Scan for the cell matching the given text and deliver its [x, y] coordinate at center. 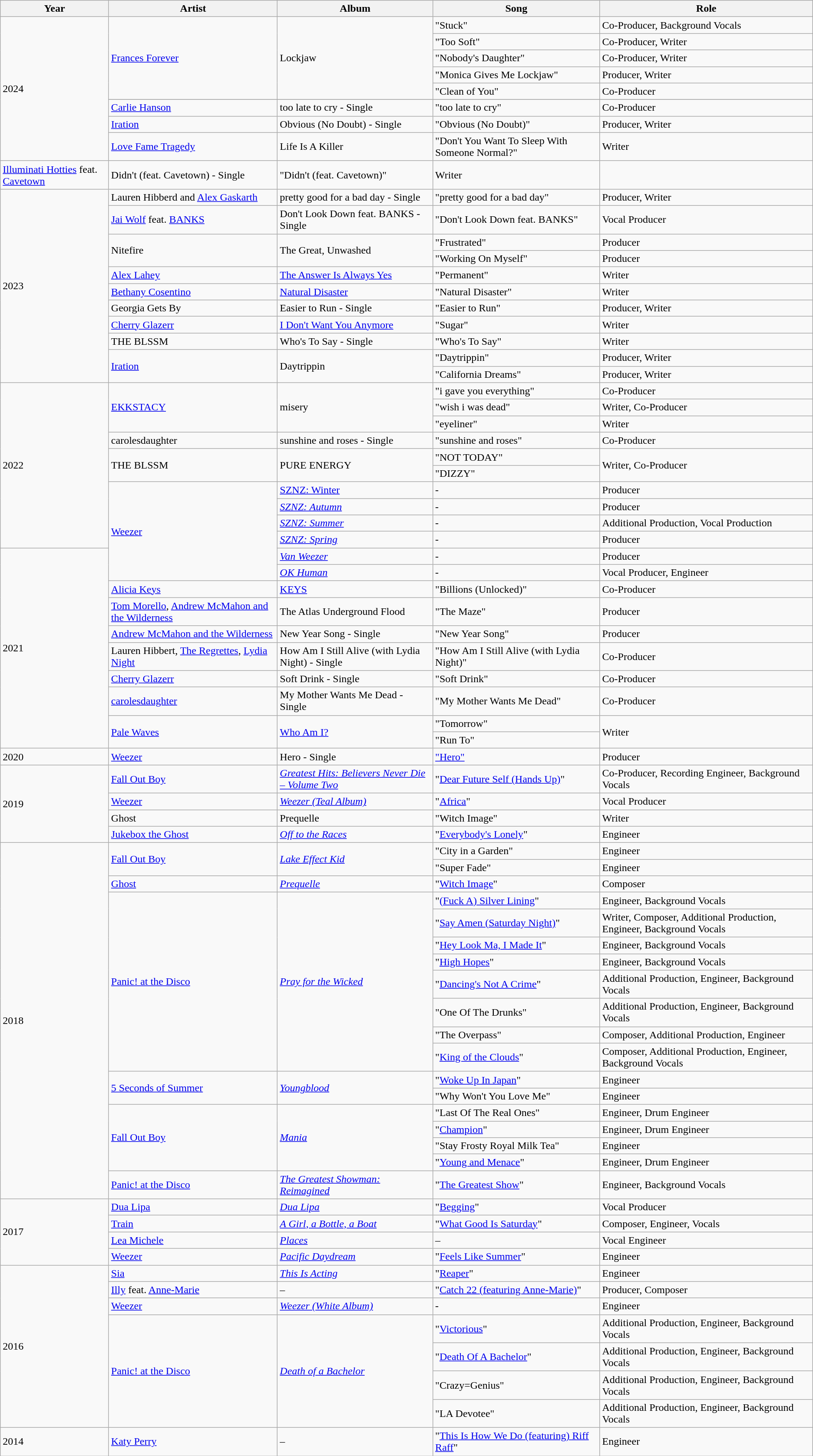
Death of a Bachelor [355, 1371]
Lake Effect Kid [355, 859]
Daytrippin [355, 366]
5 Seconds of Summer [193, 1088]
"Last Of The Real Ones" [516, 1113]
misery [355, 407]
Nitefire [193, 250]
Lauren Hibberd and Alex Gaskarth [193, 197]
Sia [193, 1273]
Jukebox the Ghost [193, 835]
"Super Fade" [516, 868]
"Begging" [516, 1207]
"California Dreams" [516, 374]
Obvious (No Doubt) - Single [355, 124]
"Champion" [516, 1129]
"Working On Myself" [516, 259]
Don't Look Down feat. BANKS - Single [355, 220]
"Obvious (No Doubt)" [516, 124]
"Say Amen (Saturday Night)" [516, 923]
"Too Soft" [516, 42]
"Everybody's Lonely" [516, 835]
"This Is How We Do (featuring) Riff Raff" [516, 1442]
Natural Disaster [355, 292]
Weezer (Teal Album) [355, 801]
"Dancing's Not A Crime" [516, 984]
SZNZ: Winter [355, 490]
Alicia Keys [193, 589]
Greatest Hits: Believers Never Die – Volume Two [355, 779]
Off to the Races [355, 835]
"Run To" [516, 740]
2017 [55, 1232]
Song [516, 9]
Georgia Gets By [193, 308]
PURE ENERGY [355, 465]
Composer, Engineer, Vocals [706, 1224]
Train [193, 1224]
"too late to cry" [516, 108]
"Crazy=Genius" [516, 1385]
Love Fame Tragedy [193, 147]
2018 [55, 1021]
Pale Waves [193, 732]
"Permanent" [516, 275]
The Great, Unwashed [355, 250]
"eyeliner" [516, 424]
SZNZ: Spring [355, 540]
too late to cry - Single [355, 108]
"wish i was dead" [516, 407]
2022 [55, 466]
"Victorious" [516, 1329]
Carlie Hanson [193, 108]
How Am I Still Alive (with Lydia Night) - Single [355, 657]
"Woke Up In Japan" [516, 1080]
pretty good for a bad day - Single [355, 197]
Producer, Composer [706, 1290]
Katy Perry [193, 1442]
Van Weezer [355, 556]
KEYS [355, 589]
OK Human [355, 573]
"Reaper" [516, 1273]
Composer [706, 884]
The Answer Is Always Yes [355, 275]
New Year Song - Single [355, 634]
"The Maze" [516, 611]
"Soft Drink" [516, 679]
SZNZ: Summer [355, 523]
Artist [193, 9]
Pray for the Wicked [355, 982]
The Greatest Showman: Reimagined [355, 1185]
2021 [55, 648]
"Stuck" [516, 25]
Tom Morello, Andrew McMahon and the Wilderness [193, 611]
"Billions (Unlocked)" [516, 589]
"Who's To Say" [516, 341]
Soft Drink - Single [355, 679]
"My Mother Wants Me Dead" [516, 701]
"LA Devotee" [516, 1413]
2014 [55, 1442]
Mania [355, 1137]
Lea Michele [193, 1240]
"Natural Disaster" [516, 292]
"Why Won't You Love Me" [516, 1096]
Places [355, 1240]
Additional Production, Vocal Production [706, 523]
Didn't (feat. Cavetown) - Single [193, 175]
Hero - Single [355, 756]
Writer, Composer, Additional Production, Engineer, Background Vocals [706, 923]
Who Am I? [355, 732]
My Mother Wants Me Dead - Single [355, 701]
Illuminati Hotties feat. Cavetown [55, 175]
2023 [55, 286]
"Daytrippin" [516, 358]
"sunshine and roses" [516, 440]
Co-Producer, Background Vocals [706, 25]
"Tomorrow" [516, 723]
"i gave you everything" [516, 391]
"Clean of You" [516, 91]
2019 [55, 803]
"pretty good for a bad day" [516, 197]
The Atlas Underground Flood [355, 611]
This Is Acting [355, 1273]
Vocal Engineer [706, 1240]
Alex Lahey [193, 275]
"DIZZY" [516, 473]
"King of the Clouds" [516, 1057]
Composer, Additional Production, Engineer [706, 1035]
Illy feat. Anne-Marie [193, 1290]
SZNZ: Autumn [355, 507]
I Don't Want You Anymore [355, 325]
"One Of The Drunks" [516, 1013]
Andrew McMahon and the Wilderness [193, 634]
Life Is A Killer [355, 147]
Vocal Producer, Engineer [706, 573]
"Didn't (feat. Cavetown)" [355, 175]
Bethany Cosentino [193, 292]
Easier to Run - Single [355, 308]
"Young and Menace" [516, 1162]
"Don't Look Down feat. BANKS" [516, 220]
EKKSTACY [193, 407]
"Easier to Run" [516, 308]
Pacific Daydream [355, 1257]
Role [706, 9]
"The Overpass" [516, 1035]
"NOT TODAY" [516, 457]
Frances Forever [193, 58]
Year [55, 9]
Co-Producer, Recording Engineer, Background Vocals [706, 779]
Album [355, 9]
"Feels Like Summer" [516, 1257]
Jai Wolf feat. BANKS [193, 220]
"Frustrated" [516, 242]
"New Year Song" [516, 634]
"(Fuck A) Silver Lining" [516, 901]
Weezer (White Album) [355, 1306]
"Don't You Want To Sleep With Someone Normal?" [516, 147]
"City in a Garden" [516, 851]
A Girl, a Bottle, a Boat [355, 1224]
"Monica Gives Me Lockjaw" [516, 75]
"Stay Frosty Royal Milk Tea" [516, 1146]
"Catch 22 (featuring Anne-Marie)" [516, 1290]
2020 [55, 756]
2016 [55, 1346]
"What Good Is Saturday" [516, 1224]
2024 [55, 89]
Lockjaw [355, 58]
Composer, Additional Production, Engineer, Background Vocals [706, 1057]
"Hey Look Ma, I Made It" [516, 945]
"Sugar" [516, 325]
sunshine and roses - Single [355, 440]
"Hero" [516, 756]
Lauren Hibbert, The Regrettes, Lydia Night [193, 657]
"High Hopes" [516, 962]
"Dear Future Self (Hands Up)" [516, 779]
"Africa" [516, 801]
Who's To Say - Single [355, 341]
"The Greatest Show" [516, 1185]
"Nobody's Daughter" [516, 58]
"How Am I Still Alive (with Lydia Night)" [516, 657]
"Death Of A Bachelor" [516, 1357]
Youngblood [355, 1088]
